Identify which cell holds the provided text, then report its [x, y] central coordinate. 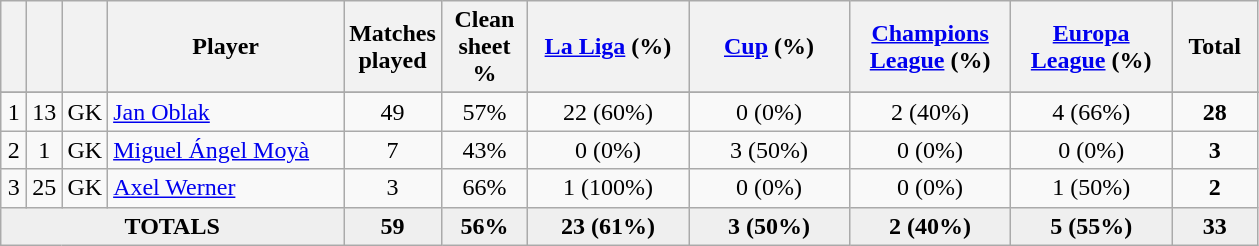
33 [1215, 226]
5 (55%) [1092, 226]
56% [484, 226]
Total [1215, 47]
49 [393, 112]
23 (61%) [608, 226]
Miguel Ángel Moyà [226, 150]
La Liga (%) [608, 47]
Jan Oblak [226, 112]
Player [226, 47]
43% [484, 150]
Europa League (%) [1092, 47]
4 (66%) [1092, 112]
TOTALS [172, 226]
7 [393, 150]
59 [393, 226]
28 [1215, 112]
Matches played [393, 47]
13 [44, 112]
Champions League (%) [930, 47]
57% [484, 112]
Cup (%) [768, 47]
66% [484, 188]
22 (60%) [608, 112]
Axel Werner [226, 188]
Clean sheet % [484, 47]
1 (50%) [1092, 188]
1 (100%) [608, 188]
25 [44, 188]
